Pinpoint the cell where the given text exists, returning its (X, Y) midpoint coordinate. 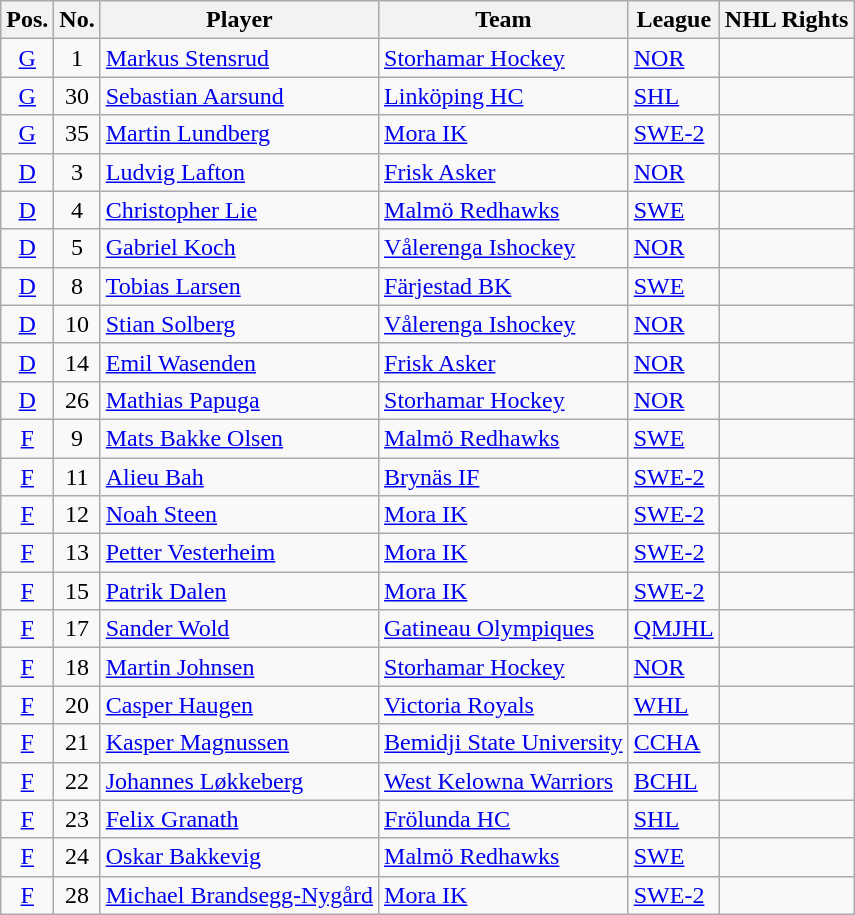
Tobias Larsen (239, 286)
14 (77, 362)
NHL Rights (786, 20)
Sebastian Aarsund (239, 96)
Christopher Lie (239, 210)
1 (77, 58)
10 (77, 324)
22 (77, 781)
Emil Wasenden (239, 362)
West Kelowna Warriors (504, 781)
Kasper Magnussen (239, 743)
12 (77, 515)
Markus Stensrud (239, 58)
Frölunda HC (504, 819)
Oskar Bakkevig (239, 857)
Team (504, 20)
Sander Wold (239, 629)
11 (77, 477)
Bemidji State University (504, 743)
Victoria Royals (504, 705)
26 (77, 400)
League (674, 20)
Felix Granath (239, 819)
Pos. (28, 20)
Casper Haugen (239, 705)
Martin Johnsen (239, 667)
Mats Bakke Olsen (239, 438)
Färjestad BK (504, 286)
Mathias Papuga (239, 400)
13 (77, 553)
30 (77, 96)
3 (77, 172)
Noah Steen (239, 515)
8 (77, 286)
Johannes Løkkeberg (239, 781)
No. (77, 20)
15 (77, 591)
Patrik Dalen (239, 591)
5 (77, 248)
Martin Lundberg (239, 134)
20 (77, 705)
9 (77, 438)
Michael Brandsegg-Nygård (239, 895)
WHL (674, 705)
18 (77, 667)
Gabriel Koch (239, 248)
24 (77, 857)
28 (77, 895)
4 (77, 210)
Petter Vesterheim (239, 553)
Player (239, 20)
17 (77, 629)
23 (77, 819)
Brynäs IF (504, 477)
CCHA (674, 743)
BCHL (674, 781)
Gatineau Olympiques (504, 629)
Linköping HC (504, 96)
Ludvig Lafton (239, 172)
35 (77, 134)
Alieu Bah (239, 477)
Stian Solberg (239, 324)
21 (77, 743)
QMJHL (674, 629)
